Search for the cell housing the specified text and yield its (x, y) center coordinate. 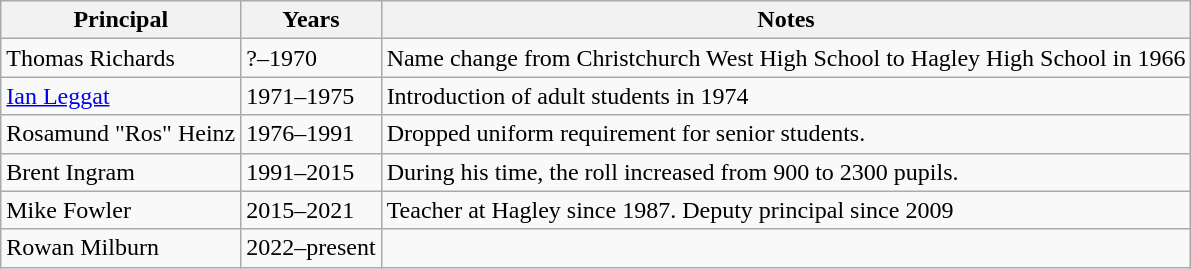
2015–2021 (311, 210)
Name change from Christchurch West High School to Hagley High School in 1966 (786, 58)
Principal (121, 20)
Years (311, 20)
1991–2015 (311, 172)
1976–1991 (311, 134)
Ian Leggat (121, 96)
Rowan Milburn (121, 248)
1971–1975 (311, 96)
?–1970 (311, 58)
Thomas Richards (121, 58)
Dropped uniform requirement for senior students. (786, 134)
Introduction of adult students in 1974 (786, 96)
Mike Fowler (121, 210)
Notes (786, 20)
2022–present (311, 248)
During his time, the roll increased from 900 to 2300 pupils. (786, 172)
Rosamund "Ros" Heinz (121, 134)
Teacher at Hagley since 1987. Deputy principal since 2009 (786, 210)
Brent Ingram (121, 172)
